Pinpoint the cell where the given text exists, returning its (X, Y) midpoint coordinate. 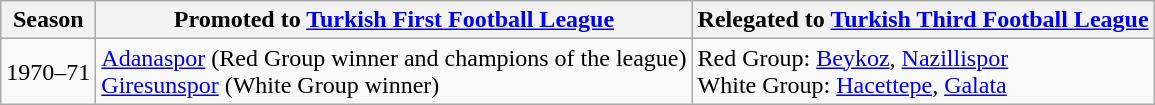
1970–71 (48, 72)
Red Group: Beykoz, NazillisporWhite Group: Hacettepe, Galata (923, 72)
Adanaspor (Red Group winner and champions of the league)Giresunspor (White Group winner) (394, 72)
Season (48, 20)
Promoted to Turkish First Football League (394, 20)
Relegated to Turkish Third Football League (923, 20)
